From the cell containing the given text, extract its center point as [X, Y] coordinate. 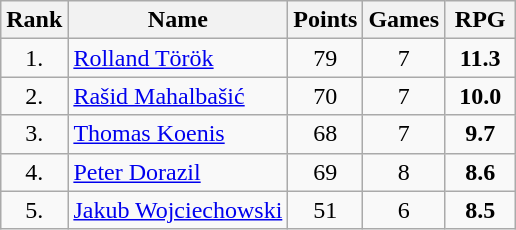
Games [404, 20]
69 [326, 172]
2. [34, 96]
70 [326, 96]
9.7 [480, 134]
RPG [480, 20]
Peter Dorazil [178, 172]
68 [326, 134]
10.0 [480, 96]
Rašid Mahalbašić [178, 96]
Thomas Koenis [178, 134]
11.3 [480, 58]
5. [34, 210]
Name [178, 20]
3. [34, 134]
6 [404, 210]
8.5 [480, 210]
Rolland Török [178, 58]
Rank [34, 20]
51 [326, 210]
8 [404, 172]
Jakub Wojciechowski [178, 210]
Points [326, 20]
79 [326, 58]
8.6 [480, 172]
4. [34, 172]
1. [34, 58]
